Output the (x, y) coordinate of the center of the cell containing the given text.  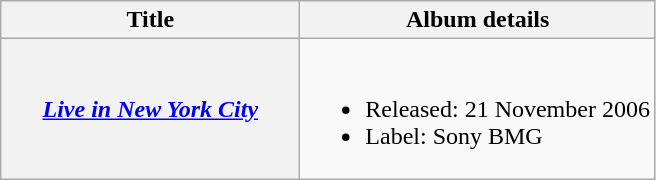
Title (150, 20)
Album details (478, 20)
Released: 21 November 2006Label: Sony BMG (478, 109)
Live in New York City (150, 109)
